Determine the [x, y] coordinate at the center of the cell enclosing the given text.  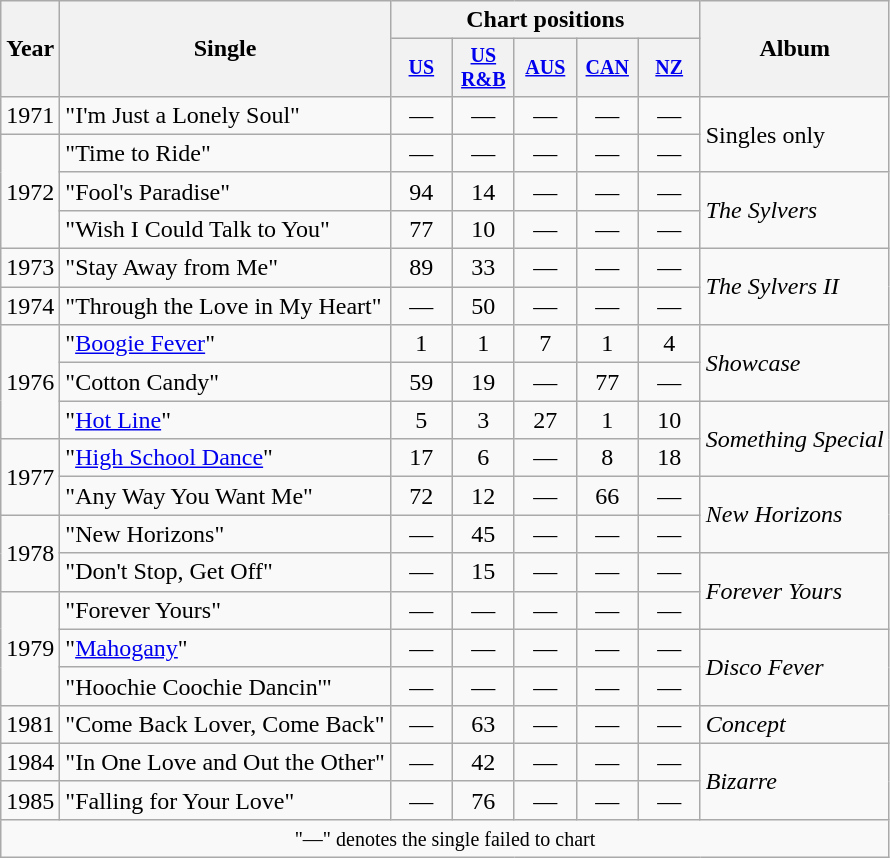
94 [421, 191]
Showcase [794, 363]
4 [669, 344]
6 [483, 458]
72 [421, 496]
"Cotton Candy" [226, 382]
"I'm Just a Lonely Soul" [226, 115]
Something Special [794, 439]
12 [483, 496]
"Come Back Lover, Come Back" [226, 724]
"In One Love and Out the Other" [226, 762]
"Hoochie Coochie Dancin'" [226, 686]
18 [669, 458]
89 [421, 268]
"Wish I Could Talk to You" [226, 229]
Disco Fever [794, 667]
66 [607, 496]
"Fool's Paradise" [226, 191]
"Time to Ride" [226, 153]
1979 [30, 648]
1971 [30, 115]
50 [483, 306]
"Forever Yours" [226, 610]
The Sylvers [794, 210]
Bizarre [794, 781]
27 [545, 420]
7 [545, 344]
1976 [30, 382]
"Any Way You Want Me" [226, 496]
The Sylvers II [794, 287]
"Through the Love in My Heart" [226, 306]
42 [483, 762]
Singles only [794, 134]
17 [421, 458]
Album [794, 49]
"High School Dance" [226, 458]
New Horizons [794, 515]
"—" denotes the single failed to chart [445, 838]
1974 [30, 306]
NZ [669, 68]
33 [483, 268]
63 [483, 724]
1977 [30, 477]
Chart positions [545, 20]
1984 [30, 762]
CAN [607, 68]
1985 [30, 800]
"Stay Away from Me" [226, 268]
5 [421, 420]
1978 [30, 553]
Forever Yours [794, 591]
"Boogie Fever" [226, 344]
"Hot Line" [226, 420]
"New Horizons" [226, 534]
14 [483, 191]
"Falling for Your Love" [226, 800]
"Don't Stop, Get Off" [226, 572]
Year [30, 49]
1973 [30, 268]
1981 [30, 724]
19 [483, 382]
59 [421, 382]
3 [483, 420]
45 [483, 534]
US [421, 68]
AUS [545, 68]
US R&B [483, 68]
Concept [794, 724]
Single [226, 49]
15 [483, 572]
8 [607, 458]
76 [483, 800]
"Mahogany" [226, 648]
1972 [30, 191]
